Identify which cell holds the provided text, then report its [X, Y] central coordinate. 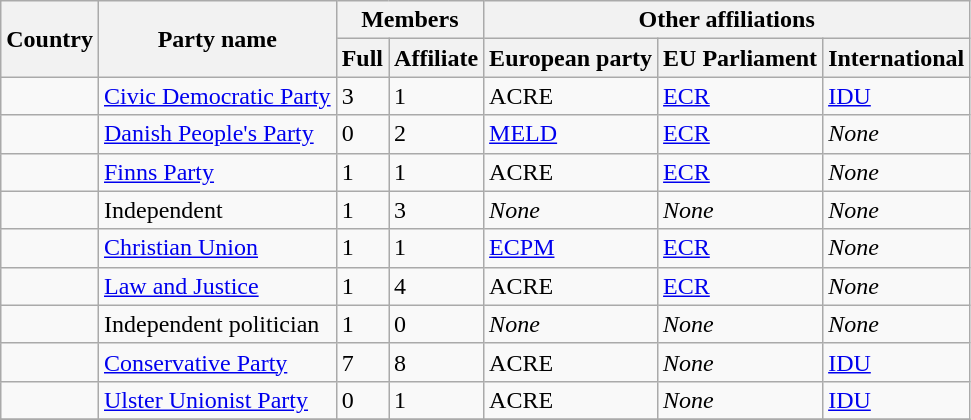
Independent [217, 210]
Other affiliations [727, 20]
International [896, 58]
Independent politician [217, 324]
Civic Democratic Party [217, 96]
Country [50, 39]
Affiliate [436, 58]
Full [362, 58]
Finns Party [217, 172]
7 [362, 362]
Ulster Unionist Party [217, 400]
Party name [217, 39]
8 [436, 362]
European party [571, 58]
2 [436, 134]
Christian Union [217, 248]
Members [410, 20]
EU Parliament [740, 58]
Conservative Party [217, 362]
Danish People's Party [217, 134]
4 [436, 286]
MELD [571, 134]
Law and Justice [217, 286]
ECPM [571, 248]
